Determine the (x, y) coordinate at the center of the cell enclosing the given text.  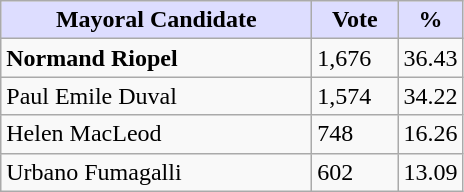
1,676 (355, 58)
602 (355, 172)
748 (355, 134)
Urbano Fumagalli (156, 172)
1,574 (355, 96)
34.22 (430, 96)
16.26 (430, 134)
Paul Emile Duval (156, 96)
36.43 (430, 58)
13.09 (430, 172)
% (430, 20)
Mayoral Candidate (156, 20)
Normand Riopel (156, 58)
Vote (355, 20)
Helen MacLeod (156, 134)
